Return [X, Y] of the center of cell containing provided text 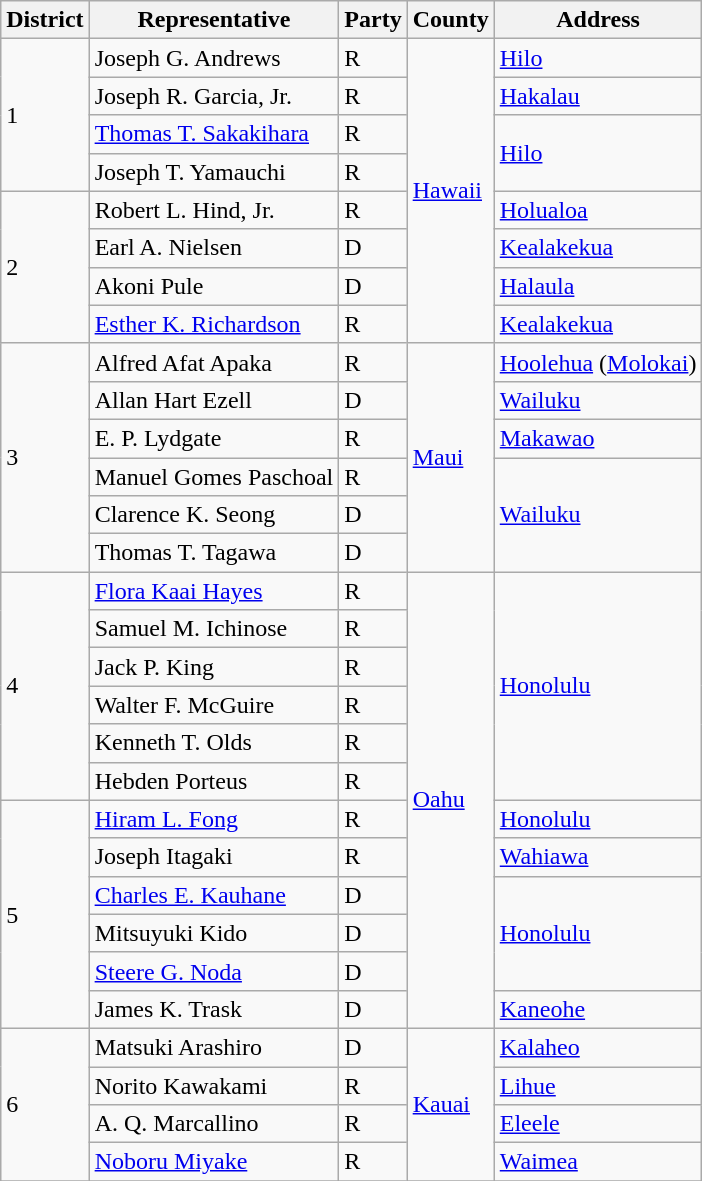
Wahiawa [598, 857]
Joseph T. Yamauchi [214, 172]
Makawao [598, 438]
Manuel Gomes Paschoal [214, 477]
1 [45, 115]
Representative [214, 20]
Eleele [598, 1124]
Hakalau [598, 96]
Flora Kaai Hayes [214, 591]
County [450, 20]
Party [373, 20]
Akoni Pule [214, 286]
Matsuki Arashiro [214, 1047]
Norito Kawakami [214, 1085]
Joseph R. Garcia, Jr. [214, 96]
A. Q. Marcallino [214, 1124]
Kauai [450, 1104]
Hebden Porteus [214, 781]
Earl A. Nielsen [214, 248]
Thomas T. Tagawa [214, 553]
5 [45, 914]
Kenneth T. Olds [214, 743]
4 [45, 686]
Noboru Miyake [214, 1162]
Thomas T. Sakakihara [214, 134]
3 [45, 457]
Clarence K. Seong [214, 515]
Mitsuyuki Kido [214, 933]
Waimea [598, 1162]
Alfred Afat Apaka [214, 362]
Esther K. Richardson [214, 324]
Holualoa [598, 210]
Oahu [450, 800]
Maui [450, 457]
Steere G. Noda [214, 971]
Kalaheo [598, 1047]
District [45, 20]
Allan Hart Ezell [214, 400]
Hiram L. Fong [214, 819]
Joseph Itagaki [214, 857]
Joseph G. Andrews [214, 58]
Walter F. McGuire [214, 705]
Hawaii [450, 191]
James K. Trask [214, 1009]
Robert L. Hind, Jr. [214, 210]
E. P. Lydgate [214, 438]
Hoolehua (Molokai) [598, 362]
Kaneohe [598, 1009]
Halaula [598, 286]
Samuel M. Ichinose [214, 629]
Address [598, 20]
Jack P. King [214, 667]
Charles E. Kauhane [214, 895]
Lihue [598, 1085]
2 [45, 267]
6 [45, 1104]
